Return (x, y) of the center of cell containing provided text 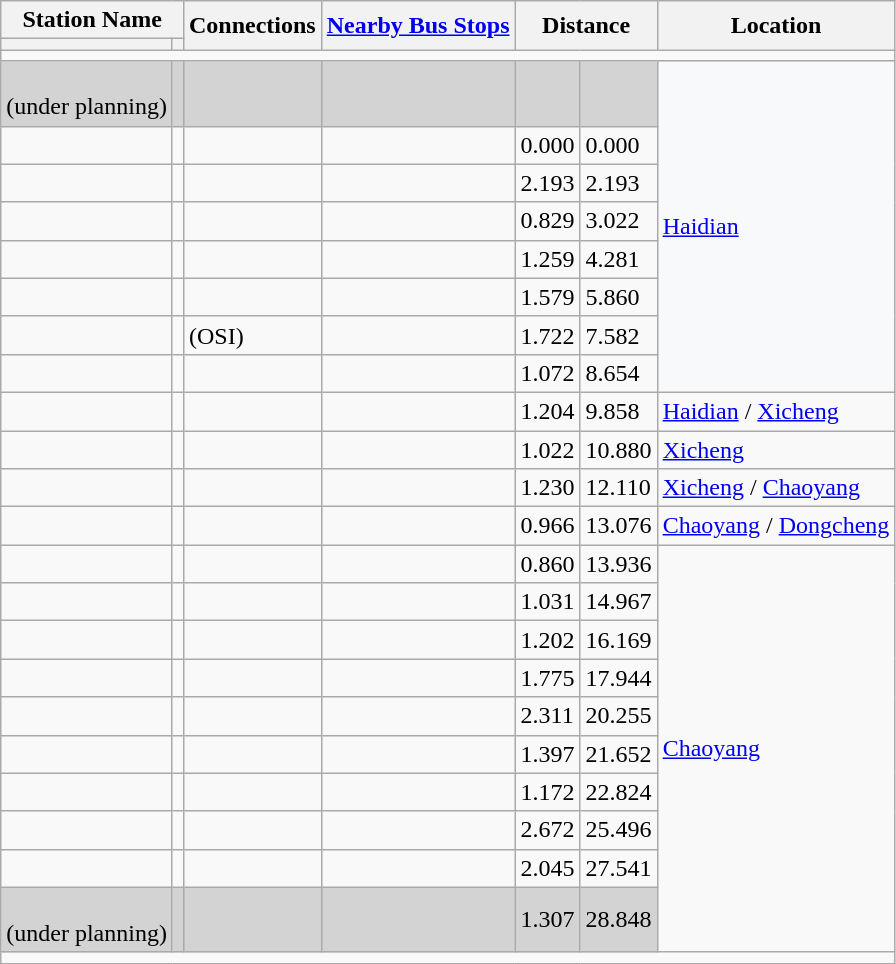
Xicheng (776, 449)
1.022 (548, 449)
7.582 (618, 335)
1.775 (548, 678)
1.072 (548, 373)
14.967 (618, 602)
2.045 (548, 868)
1.172 (548, 792)
Connections (252, 26)
1.722 (548, 335)
Xicheng / Chaoyang (776, 488)
1.204 (548, 411)
Chaoyang / Dongcheng (776, 526)
0.829 (548, 221)
25.496 (618, 830)
0.966 (548, 526)
Station Name (92, 20)
1.259 (548, 259)
13.936 (618, 564)
16.169 (618, 640)
21.652 (618, 754)
12.110 (618, 488)
22.824 (618, 792)
1.397 (548, 754)
0.860 (548, 564)
20.255 (618, 716)
Nearby Bus Stops (418, 26)
(OSI) (252, 335)
1.202 (548, 640)
Haidian / Xicheng (776, 411)
17.944 (618, 678)
27.541 (618, 868)
Location (776, 26)
13.076 (618, 526)
28.848 (618, 920)
1.031 (548, 602)
1.579 (548, 297)
3.022 (618, 221)
10.880 (618, 449)
1.230 (548, 488)
Chaoyang (776, 749)
2.672 (548, 830)
2.311 (548, 716)
9.858 (618, 411)
1.307 (548, 920)
Haidian (776, 227)
4.281 (618, 259)
8.654 (618, 373)
Distance (586, 26)
5.860 (618, 297)
